Scan for the cell matching the given text and deliver its (x, y) coordinate at center. 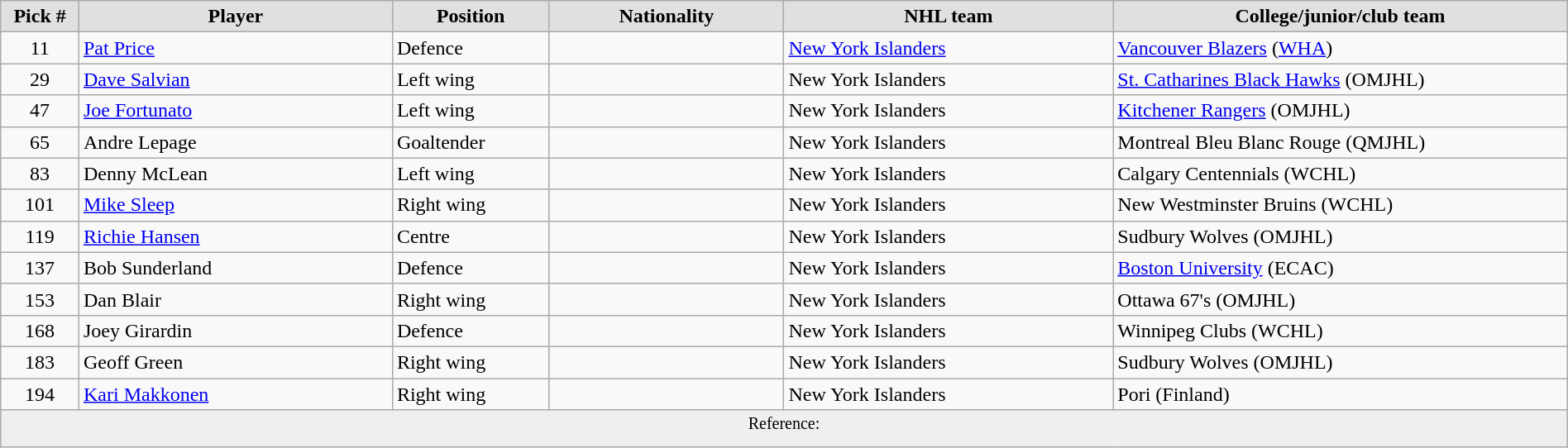
Winnipeg Clubs (WCHL) (1340, 331)
St. Catharines Black Hawks (OMJHL) (1340, 79)
Pick # (40, 17)
119 (40, 236)
101 (40, 205)
Joey Girardin (235, 331)
29 (40, 79)
Dan Blair (235, 299)
11 (40, 48)
Boston University (ECAC) (1340, 268)
Mike Sleep (235, 205)
83 (40, 174)
College/junior/club team (1340, 17)
New Westminster Bruins (WCHL) (1340, 205)
Kitchener Rangers (OMJHL) (1340, 111)
Centre (470, 236)
Kari Makkonen (235, 394)
Dave Salvian (235, 79)
Nationality (667, 17)
168 (40, 331)
Richie Hansen (235, 236)
Goaltender (470, 142)
Ottawa 67's (OMJHL) (1340, 299)
Joe Fortunato (235, 111)
Montreal Bleu Blanc Rouge (QMJHL) (1340, 142)
Pori (Finland) (1340, 394)
194 (40, 394)
Position (470, 17)
Reference: (784, 428)
NHL team (949, 17)
Vancouver Blazers (WHA) (1340, 48)
183 (40, 362)
Calgary Centennials (WCHL) (1340, 174)
137 (40, 268)
Pat Price (235, 48)
47 (40, 111)
153 (40, 299)
Bob Sunderland (235, 268)
65 (40, 142)
Denny McLean (235, 174)
Andre Lepage (235, 142)
Geoff Green (235, 362)
Player (235, 17)
